Find where the given text appears and provide that cell's center as [x, y] coordinate. 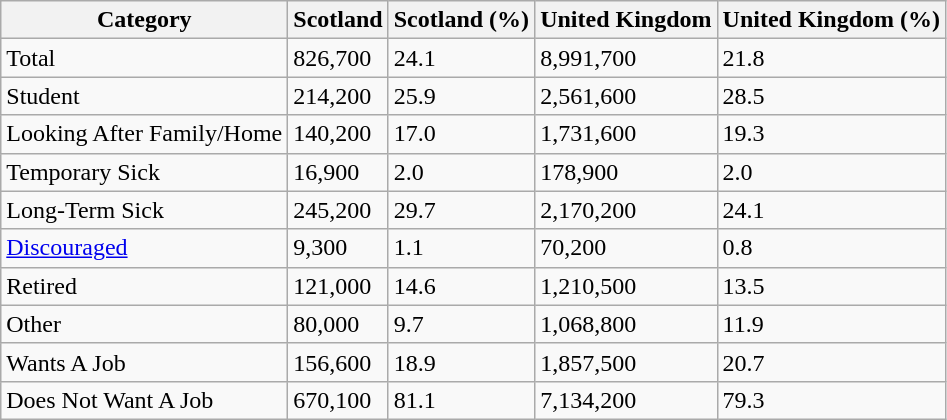
1,068,800 [626, 324]
1.1 [461, 248]
2,561,600 [626, 96]
United Kingdom [626, 20]
2,170,200 [626, 210]
121,000 [338, 286]
20.7 [831, 362]
25.9 [461, 96]
156,600 [338, 362]
United Kingdom (%) [831, 20]
81.1 [461, 400]
1,731,600 [626, 134]
Retired [144, 286]
Scotland [338, 20]
Student [144, 96]
214,200 [338, 96]
Scotland (%) [461, 20]
0.8 [831, 248]
80,000 [338, 324]
70,200 [626, 248]
7,134,200 [626, 400]
140,200 [338, 134]
1,857,500 [626, 362]
826,700 [338, 58]
Wants A Job [144, 362]
18.9 [461, 362]
670,100 [338, 400]
29.7 [461, 210]
Long-Term Sick [144, 210]
11.9 [831, 324]
9.7 [461, 324]
Discouraged [144, 248]
79.3 [831, 400]
Does Not Want A Job [144, 400]
16,900 [338, 172]
13.5 [831, 286]
Looking After Family/Home [144, 134]
Other [144, 324]
9,300 [338, 248]
Temporary Sick [144, 172]
178,900 [626, 172]
17.0 [461, 134]
8,991,700 [626, 58]
21.8 [831, 58]
28.5 [831, 96]
Category [144, 20]
Total [144, 58]
19.3 [831, 134]
245,200 [338, 210]
14.6 [461, 286]
1,210,500 [626, 286]
